Provide the (x, y) coordinate of the cell's center where the given text is located.  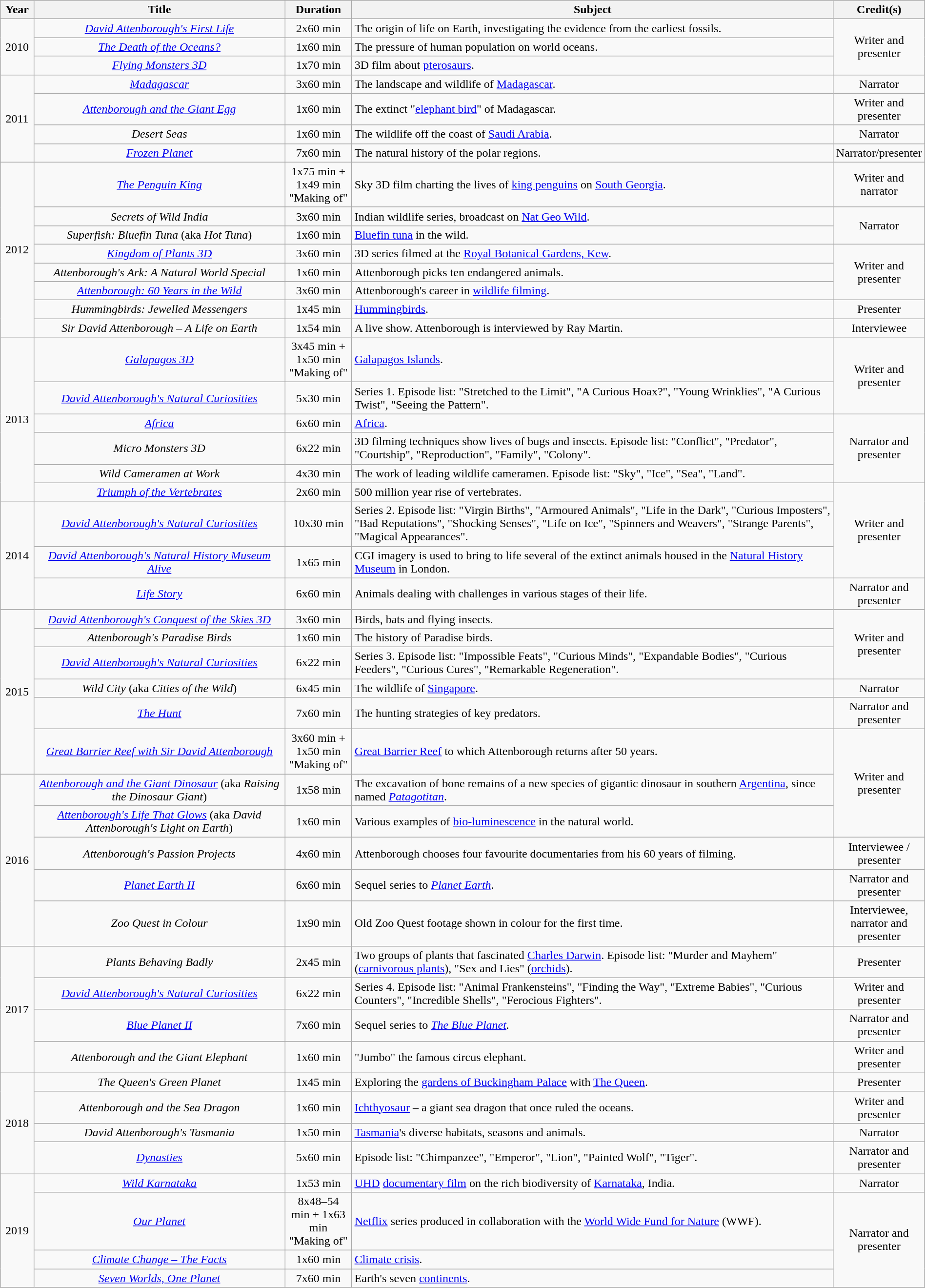
Sky 3D film charting the lives of king penguins on South Georgia. (592, 184)
Writer and narrator (879, 184)
Episode list: "Chimpanzee", "Emperor", "Lion", "Painted Wolf", "Tiger". (592, 1158)
Galapagos Islands. (592, 360)
Wild Cameramen at Work (159, 473)
2011 (17, 118)
The work of leading wildlife cameramen. Episode list: "Sky", "Ice", "Sea", "Land". (592, 473)
1x58 min (318, 790)
Attenborough's Passion Projects (159, 853)
1x90 min (318, 923)
The excavation of bone remains of a new species of gigantic dinosaur in southern Argentina, since named Patagotitan. (592, 790)
3D film about pterosaurs. (592, 65)
500 million year rise of vertebrates. (592, 492)
2010 (17, 47)
5x60 min (318, 1158)
The extinct "elephant bird" of Madagascar. (592, 109)
Animals dealing with challenges in various stages of their life. (592, 593)
Desert Seas (159, 134)
Attenborough's Paradise Birds (159, 637)
Superfish: Bluefin Tuna (aka Hot Tuna) (159, 235)
Birds, bats and flying insects. (592, 619)
Ichthyosaur – a giant sea dragon that once ruled the oceans. (592, 1107)
2x45 min (318, 961)
Netflix series produced in collaboration with the World Wide Fund for Nature (WWF). (592, 1221)
Frozen Planet (159, 153)
Attenborough's Life That Glows (aka David Attenborough's Light on Earth) (159, 822)
David Attenborough's Natural History Museum Alive (159, 562)
1x54 min (318, 328)
2012 (17, 249)
Series 4. Episode list: "Animal Frankensteins", "Finding the Way", "Extreme Babies", "Curious Counters", "Incredible Shells", "Ferocious Fighters". (592, 994)
Attenborough and the Giant Dinosaur (aka Raising the Dinosaur Giant) (159, 790)
1x75 min + 1x49 min "Making of" (318, 184)
Series 3. Episode list: "Impossible Feats", "Curious Minds", "Expandable Bodies", "Curious Feeders", "Curious Cures", "Remarkable Regeneration". (592, 663)
10x30 min (318, 524)
The Queen's Green Planet (159, 1082)
Attenborough and the Giant Egg (159, 109)
5x30 min (318, 398)
The natural history of the polar regions. (592, 153)
Blue Planet II (159, 1025)
Wild Karnataka (159, 1183)
Africa (159, 423)
1x65 min (318, 562)
Various examples of bio-luminescence in the natural world. (592, 822)
2014 (17, 555)
2018 (17, 1123)
Seven Worlds, One Planet (159, 1278)
Old Zoo Quest footage shown in colour for the first time. (592, 923)
3D series filmed at the Royal Botanical Gardens, Kew. (592, 253)
"Jumbo" the famous circus elephant. (592, 1057)
The pressure of human population on world oceans. (592, 47)
8x48–54 min + 1x63 min "Making of" (318, 1221)
Tasmania's diverse habitats, seasons and animals. (592, 1132)
Interviewee, narrator and presenter (879, 923)
1x50 min (318, 1132)
Interviewee (879, 328)
2016 (17, 860)
UHD documentary film on the rich biodiversity of Karnataka, India. (592, 1183)
Credit(s) (879, 10)
The Death of the Oceans? (159, 47)
Life Story (159, 593)
Attenborough chooses four favourite documentaries from his 60 years of filming. (592, 853)
4x30 min (318, 473)
Our Planet (159, 1221)
The wildlife off the coast of Saudi Arabia. (592, 134)
Hummingbirds: Jewelled Messengers (159, 309)
Attenborough: 60 Years in the Wild (159, 291)
Attenborough's Ark: A Natural World Special (159, 272)
The origin of life on Earth, investigating the evidence from the earliest fossils. (592, 28)
2013 (17, 419)
Micro Monsters 3D (159, 448)
Attenborough and the Sea Dragon (159, 1107)
Wild City (aka Cities of the Wild) (159, 688)
Great Barrier Reef to which Attenborough returns after 50 years. (592, 752)
3D filming techniques show lives of bugs and insects. Episode list: "Conflict", "Predator", "Courtship", "Reproduction", "Family", "Colony". (592, 448)
2019 (17, 1230)
1x53 min (318, 1183)
Madagascar (159, 84)
Attenborough's career in wildlife filming. (592, 291)
Dynasties (159, 1158)
Flying Monsters 3D (159, 65)
The hunting strategies of key predators. (592, 714)
David Attenborough's Conquest of the Skies 3D (159, 619)
Earth's seven continents. (592, 1278)
Title (159, 10)
Year (17, 10)
Bluefin tuna in the wild. (592, 235)
Africa. (592, 423)
Interviewee / presenter (879, 853)
Galapagos 3D (159, 360)
3x60 min + 1x50 min "Making of" (318, 752)
Attenborough and the Giant Elephant (159, 1057)
David Attenborough's Tasmania (159, 1132)
Sequel series to Planet Earth. (592, 885)
The history of Paradise birds. (592, 637)
Subject (592, 10)
David Attenborough's First Life (159, 28)
Great Barrier Reef with Sir David Attenborough (159, 752)
3x45 min + 1x50 min "Making of" (318, 360)
Planet Earth II (159, 885)
Sir David Attenborough – A Life on Earth (159, 328)
The Hunt (159, 714)
Secrets of Wild India (159, 216)
Hummingbirds. (592, 309)
Triumph of the Vertebrates (159, 492)
The Penguin King (159, 184)
Kingdom of Plants 3D (159, 253)
Zoo Quest in Colour (159, 923)
Attenborough picks ten endangered animals. (592, 272)
Climate crisis. (592, 1260)
The landscape and wildlife of Madagascar. (592, 84)
Climate Change – The Facts (159, 1260)
6x45 min (318, 688)
Duration (318, 10)
Series 1. Episode list: "Stretched to the Limit", "A Curious Hoax?", "Young Wrinklies", "A Curious Twist", "Seeing the Pattern". (592, 398)
CGI imagery is used to bring to life several of the extinct animals housed in the Natural History Museum in London. (592, 562)
2015 (17, 692)
Plants Behaving Badly (159, 961)
Sequel series to The Blue Planet. (592, 1025)
Indian wildlife series, broadcast on Nat Geo Wild. (592, 216)
Exploring the gardens of Buckingham Palace with The Queen. (592, 1082)
2017 (17, 1009)
The wildlife of Singapore. (592, 688)
Narrator/presenter (879, 153)
1x70 min (318, 65)
4x60 min (318, 853)
Two groups of plants that fascinated Charles Darwin. Episode list: "Murder and Mayhem" (carnivorous plants), "Sex and Lies" (orchids). (592, 961)
A live show. Attenborough is interviewed by Ray Martin. (592, 328)
